Provide the (x, y) coordinate of the cell's center where the given text is located.  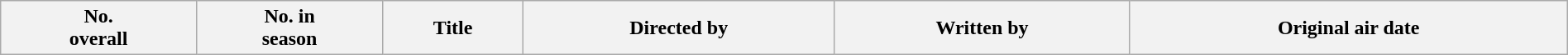
Written by (982, 28)
No. inseason (289, 28)
Original air date (1348, 28)
Title (453, 28)
Directed by (678, 28)
No.overall (99, 28)
